From the cell containing the given text, extract its center point as (x, y) coordinate. 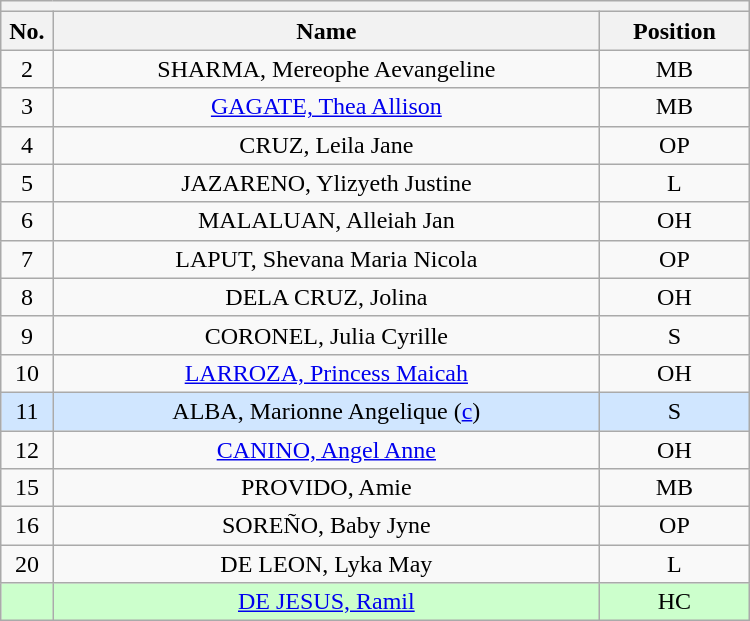
DE LEON, Lyka May (326, 564)
Name (326, 31)
8 (27, 297)
11 (27, 411)
SOREÑO, Baby Jyne (326, 526)
CANINO, Angel Anne (326, 449)
GAGATE, Thea Allison (326, 107)
5 (27, 183)
ALBA, Marionne Angelique (c) (326, 411)
CORONEL, Julia Cyrille (326, 335)
2 (27, 69)
4 (27, 145)
7 (27, 259)
CRUZ, Leila Jane (326, 145)
No. (27, 31)
16 (27, 526)
SHARMA, Mereophe Aevangeline (326, 69)
Position (675, 31)
LARROZA, Princess Maicah (326, 373)
LAPUT, Shevana Maria Nicola (326, 259)
HC (675, 602)
3 (27, 107)
JAZARENO, Ylizyeth Justine (326, 183)
DE JESUS, Ramil (326, 602)
9 (27, 335)
DELA CRUZ, Jolina (326, 297)
10 (27, 373)
15 (27, 488)
6 (27, 221)
MALALUAN, Alleiah Jan (326, 221)
PROVIDO, Amie (326, 488)
20 (27, 564)
12 (27, 449)
